Identify which cell holds the provided text, then report its (x, y) central coordinate. 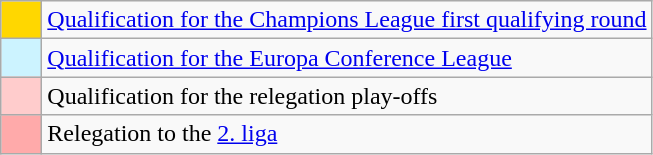
Relegation to the 2. liga (347, 134)
Qualification for the relegation play-offs (347, 96)
Qualification for the Europa Conference League (347, 58)
Qualification for the Champions League first qualifying round (347, 20)
